For the text-containing cell, return its midpoint in (x, y) coordinate format. 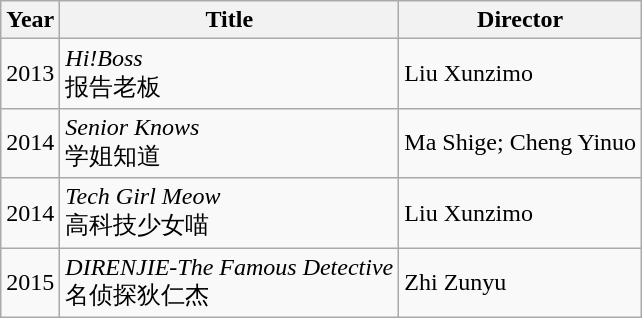
Director (520, 20)
Title (230, 20)
Ma Shige; Cheng Yinuo (520, 143)
Zhi Zunyu (520, 283)
Tech Girl Meow高科技少女喵 (230, 213)
Senior Knows学姐知道 (230, 143)
DIRENJIE-The Famous Detective名侦探狄仁杰 (230, 283)
Year (30, 20)
2013 (30, 74)
2015 (30, 283)
Hi!Boss报告老板 (230, 74)
